Return the (X, Y) coordinate for the center point of the cell that contains the specified text.  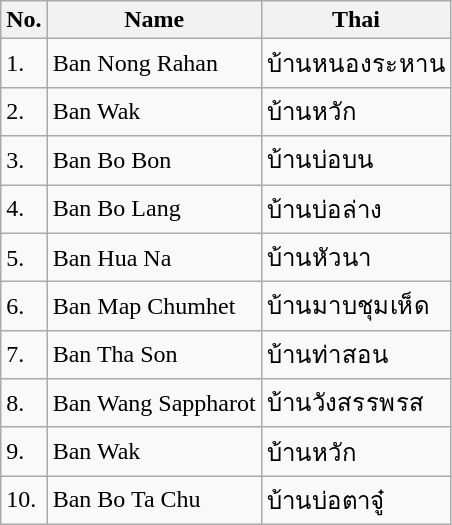
บ้านบ่อตาจู๋ (356, 500)
Ban Hua Na (154, 258)
Ban Tha Son (154, 354)
3. (24, 160)
9. (24, 452)
Ban Map Chumhet (154, 306)
บ้านวังสรรพรส (356, 404)
Name (154, 20)
Ban Bo Ta Chu (154, 500)
10. (24, 500)
4. (24, 208)
Ban Bo Lang (154, 208)
1. (24, 64)
8. (24, 404)
No. (24, 20)
Ban Wang Sappharot (154, 404)
2. (24, 112)
บ้านหนองระหาน (356, 64)
Thai (356, 20)
Ban Bo Bon (154, 160)
บ้านมาบชุมเห็ด (356, 306)
บ้านบ่อบน (356, 160)
6. (24, 306)
Ban Nong Rahan (154, 64)
5. (24, 258)
บ้านบ่อล่าง (356, 208)
บ้านท่าสอน (356, 354)
บ้านหัวนา (356, 258)
7. (24, 354)
